Provide the [X, Y] coordinate of the cell's center where the given text is located.  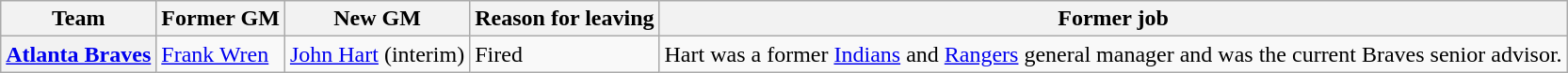
Former job [1113, 19]
Former GM [220, 19]
Hart was a former Indians and Rangers general manager and was the current Braves senior advisor. [1113, 54]
Atlanta Braves [79, 54]
Fired [565, 54]
John Hart (interim) [377, 54]
Reason for leaving [565, 19]
Team [79, 19]
New GM [377, 19]
Frank Wren [220, 54]
